Locate the cell with the specified text and output its [X, Y] center coordinate. 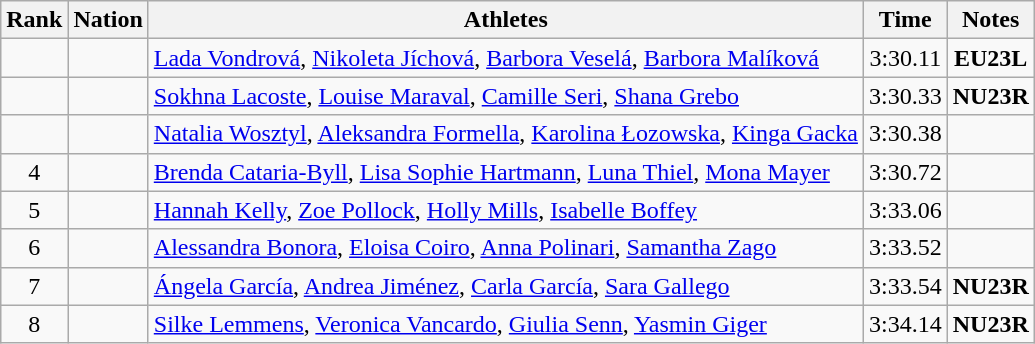
Time [905, 20]
3:30.38 [905, 134]
Silke Lemmens, Veronica Vancardo, Giulia Senn, Yasmin Giger [506, 324]
3:30.11 [905, 58]
Sokhna Lacoste, Louise Maraval, Camille Seri, Shana Grebo [506, 96]
6 [34, 248]
Rank [34, 20]
7 [34, 286]
3:33.52 [905, 248]
4 [34, 172]
3:34.14 [905, 324]
Alessandra Bonora, Eloisa Coiro, Anna Polinari, Samantha Zago [506, 248]
8 [34, 324]
Ángela García, Andrea Jiménez, Carla García, Sara Gallego [506, 286]
3:30.72 [905, 172]
Nation [108, 20]
Natalia Wosztyl, Aleksandra Formella, Karolina Łozowska, Kinga Gacka [506, 134]
5 [34, 210]
Lada Vondrová, Nikoleta Jíchová, Barbora Veselá, Barbora Malíková [506, 58]
Athletes [506, 20]
3:30.33 [905, 96]
Notes [990, 20]
Hannah Kelly, Zoe Pollock, Holly Mills, Isabelle Boffey [506, 210]
EU23L [990, 58]
3:33.06 [905, 210]
3:33.54 [905, 286]
Brenda Cataria-Byll, Lisa Sophie Hartmann, Luna Thiel, Mona Mayer [506, 172]
